Search for the cell housing the specified text and yield its [X, Y] center coordinate. 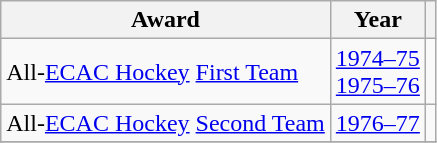
Award [166, 20]
1976–77 [378, 123]
Year [378, 20]
1974–751975–76 [378, 72]
All-ECAC Hockey First Team [166, 72]
All-ECAC Hockey Second Team [166, 123]
